From the cell containing the given text, extract its center point as [x, y] coordinate. 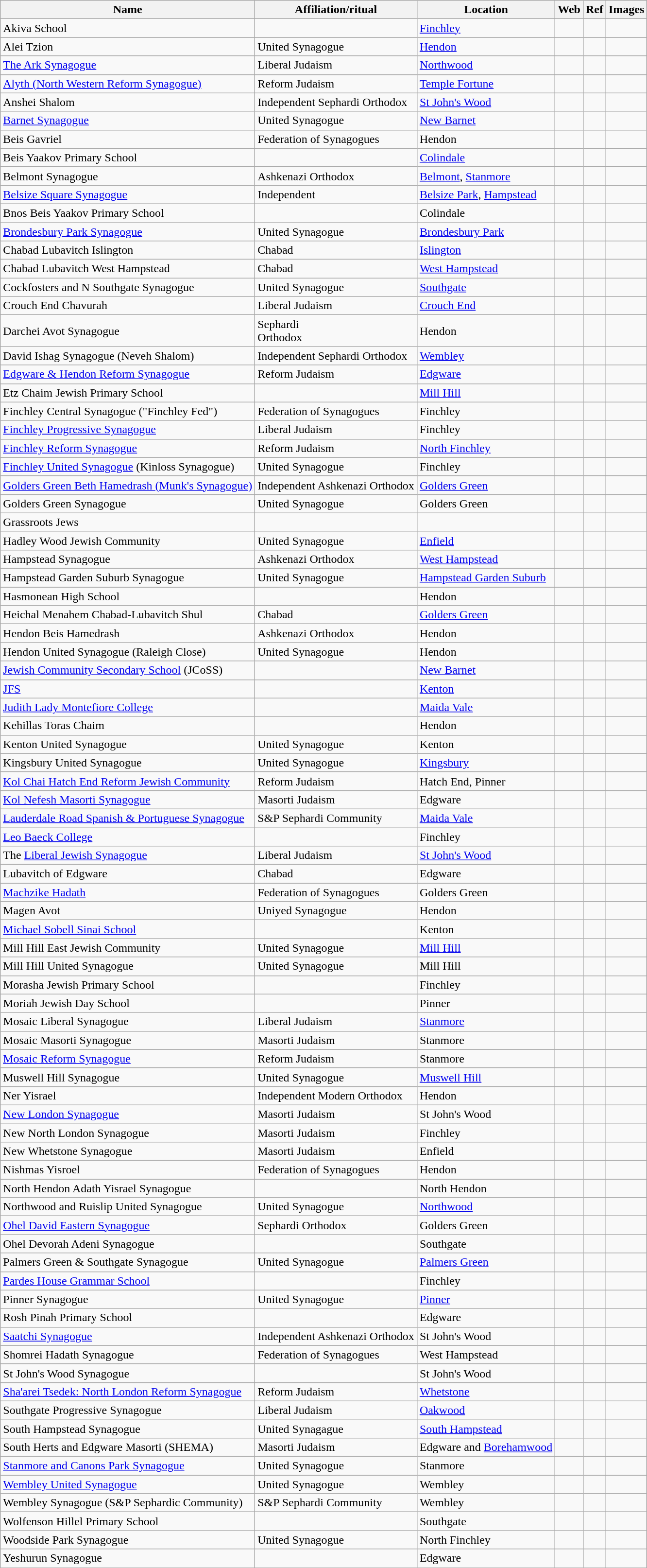
Whetstone [486, 1392]
Hendon Beis Hamedrash [128, 633]
Anshei Shalom [128, 102]
Golders Green Beth Hamedrash (Munk's Synagogue) [128, 485]
Wembley United Synagogue [128, 1484]
Akiva School [128, 28]
Hampstead Synagogue [128, 559]
Affiliation/ritual [336, 10]
Wembley Synagogue (S&P Sephardic Community) [128, 1503]
Finchley United Synagogue (Kinloss Synagogue) [128, 467]
Beis Gavriel [128, 139]
Hadley Wood Jewish Community [128, 541]
Wolfenson Hillel Primary School [128, 1521]
Uniyed Synagogue [336, 911]
Muswell Hill [486, 1077]
North Hendon [486, 1188]
David Ishag Synagogue (Neveh Shalom) [128, 356]
The Ark Synagogue [128, 65]
Etz Chaim Jewish Primary School [128, 393]
Location [486, 10]
Judith Lady Montefiore College [128, 707]
Leo Baeck College [128, 836]
Temple Fortune [486, 84]
Ref [595, 10]
The Liberal Jewish Synagogue [128, 855]
Ohel David Eastern Synagogue [128, 1225]
Chabad Lubavitch Islington [128, 250]
Edgware and Borehamwood [486, 1447]
South Hampstead Synagogue [128, 1429]
Finchley Reform Synagogue [128, 448]
JFS [128, 689]
Name [128, 10]
New North London Synagogue [128, 1133]
Mill Hill East Jewish Community [128, 948]
Palmers Green [486, 1262]
Yeshurun Synagogue [128, 1558]
Kol Nefesh Masorti Synagogue [128, 800]
Hendon United Synagogue (Raleigh Close) [128, 652]
SephardiOrthodox [336, 331]
Mosaic Reform Synagogue [128, 1059]
Cockfosters and N Southgate Synagogue [128, 287]
Kehillas Toras Chaim [128, 726]
Belsize Park, Hampstead [486, 194]
Islington [486, 250]
Web [569, 10]
Heichal Menahem Chabad-Lubavitch Shul [128, 615]
Woodside Park Synagogue [128, 1540]
Stanmore and Canons Park Synagogue [128, 1466]
Hampstead Garden Suburb [486, 578]
Mosaic Masorti Synagogue [128, 1040]
Bnos Beis Yaakov Primary School [128, 213]
United Synagague [336, 1429]
Rosh Pinah Primary School [128, 1318]
Crouch End [486, 306]
Hampstead Garden Suburb Synagogue [128, 578]
Moriah Jewish Day School [128, 1003]
St John's Wood Synagogue [128, 1373]
Finchley Central Synagogue ("Finchley Fed") [128, 411]
Brondesbury Park [486, 232]
Machzike Hadath [128, 892]
Muswell Hill Synagogue [128, 1077]
Crouch End Chavurah [128, 306]
Edgware & Hendon Reform Synagogue [128, 374]
Alyth (North Western Reform Synagogue) [128, 84]
Oakwood [486, 1410]
Independent [336, 194]
Kingsbury United Synagogue [128, 763]
Independent Modern Orthodox [336, 1096]
Belmont, Stanmore [486, 176]
Hatch End, Pinner [486, 781]
Belsize Square Synagogue [128, 194]
Finchley Progressive Synagogue [128, 430]
Belmont Synagogue [128, 176]
North Hendon Adath Yisrael Synagogue [128, 1188]
Sephardi Orthodox [336, 1225]
Palmers Green & Southgate Synagogue [128, 1262]
Shomrei Hadath Synagogue [128, 1355]
Magen Avot [128, 911]
Lauderdale Road Spanish & Portuguese Synagogue [128, 818]
Kingsbury [486, 763]
Brondesbury Park Synagogue [128, 232]
Saatchi Synagogue [128, 1336]
Chabad Lubavitch West Hampstead [128, 269]
New London Synagogue [128, 1114]
Grassroots Jews [128, 522]
Pardes House Grammar School [128, 1281]
Ner Yisrael [128, 1096]
Pinner Synagogue [128, 1299]
Golders Green Synagogue [128, 504]
Mosaic Liberal Synagogue [128, 1022]
Northwood and Ruislip United Synagogue [128, 1207]
Morasha Jewish Primary School [128, 985]
Sha'arei Tsedek: North London Reform Synagogue [128, 1392]
South Herts and Edgware Masorti (SHEMA) [128, 1447]
Darchei Avot Synagogue [128, 331]
Alei Tzion [128, 47]
Kenton United Synagogue [128, 744]
Mill Hill United Synagogue [128, 966]
Ohel Devorah Adeni Synagogue [128, 1244]
Hasmonean High School [128, 596]
Barnet Synagogue [128, 121]
Southgate Progressive Synagogue [128, 1410]
Nishmas Yisroel [128, 1170]
Michael Sobell Sinai School [128, 929]
Lubavitch of Edgware [128, 874]
Images [626, 10]
Jewish Community Secondary School (JCoSS) [128, 670]
South Hampstead [486, 1429]
Beis Yaakov Primary School [128, 157]
New Whetstone Synagogue [128, 1151]
Kol Chai Hatch End Reform Jewish Community [128, 781]
